For the text-containing cell, return its midpoint in [x, y] coordinate format. 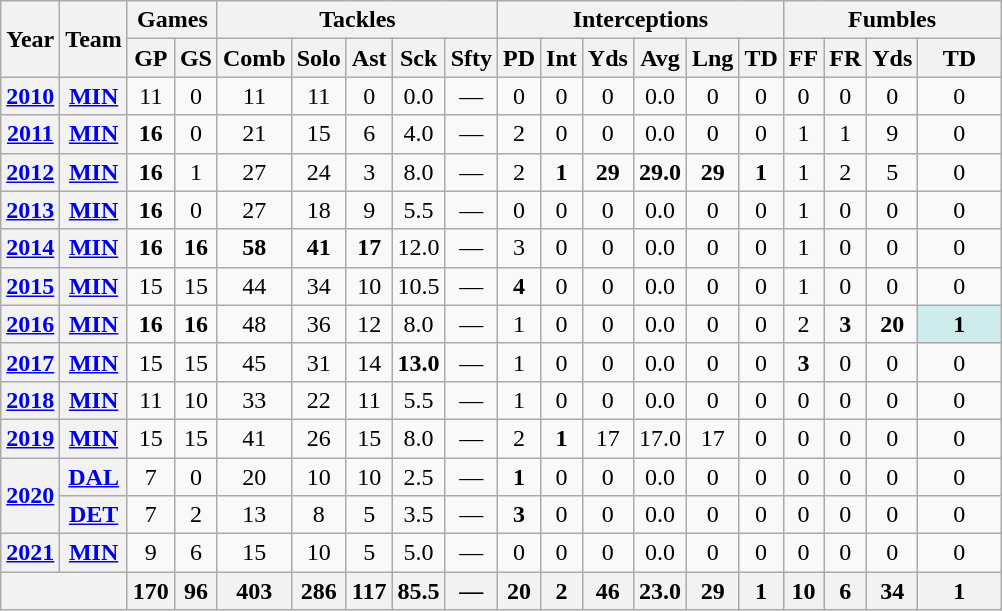
Avg [660, 58]
13.0 [418, 362]
Lng [712, 58]
Sfty [471, 58]
GP [150, 58]
33 [254, 400]
2019 [30, 438]
Comb [254, 58]
2011 [30, 134]
DAL [94, 477]
29.0 [660, 172]
10.5 [418, 286]
PD [520, 58]
44 [254, 286]
48 [254, 324]
2013 [30, 210]
DET [94, 515]
Interceptions [641, 20]
18 [318, 210]
Fumbles [892, 20]
3.5 [418, 515]
26 [318, 438]
Solo [318, 58]
Year [30, 39]
2.5 [418, 477]
5.0 [418, 553]
GS [196, 58]
14 [369, 362]
46 [608, 591]
96 [196, 591]
2021 [30, 553]
4 [520, 286]
Team [94, 39]
4.0 [418, 134]
58 [254, 248]
Games [172, 20]
17.0 [660, 438]
2017 [30, 362]
2014 [30, 248]
2018 [30, 400]
13 [254, 515]
2015 [30, 286]
FR [846, 58]
8 [318, 515]
2016 [30, 324]
2020 [30, 496]
36 [318, 324]
FF [803, 58]
Int [562, 58]
45 [254, 362]
23.0 [660, 591]
2010 [30, 96]
403 [254, 591]
Sck [418, 58]
21 [254, 134]
22 [318, 400]
Ast [369, 58]
170 [150, 591]
117 [369, 591]
31 [318, 362]
12 [369, 324]
286 [318, 591]
2012 [30, 172]
Tackles [357, 20]
24 [318, 172]
12.0 [418, 248]
85.5 [418, 591]
